Pinpoint the cell where the given text exists, returning its (x, y) midpoint coordinate. 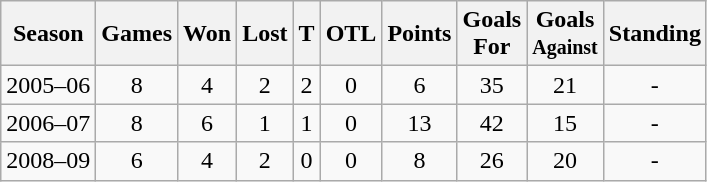
21 (566, 85)
15 (566, 123)
42 (492, 123)
OTL (351, 34)
2006–07 (48, 123)
Games (137, 34)
20 (566, 161)
35 (492, 85)
26 (492, 161)
GoalsFor (492, 34)
Points (420, 34)
Season (48, 34)
Lost (265, 34)
Won (208, 34)
T (306, 34)
GoalsAgainst (566, 34)
13 (420, 123)
2008–09 (48, 161)
Standing (654, 34)
2005–06 (48, 85)
